Capture the cell that displays the provided text and extract its [X, Y] central coordinate. 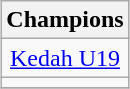
Kedah U19 [65, 58]
Champions [65, 20]
